Identify which cell holds the provided text, then report its (X, Y) central coordinate. 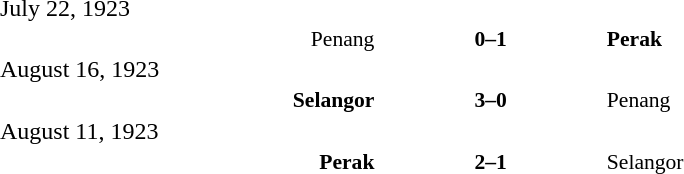
0–1 (490, 38)
3–0 (490, 100)
